From the cell containing the given text, extract its center point as (x, y) coordinate. 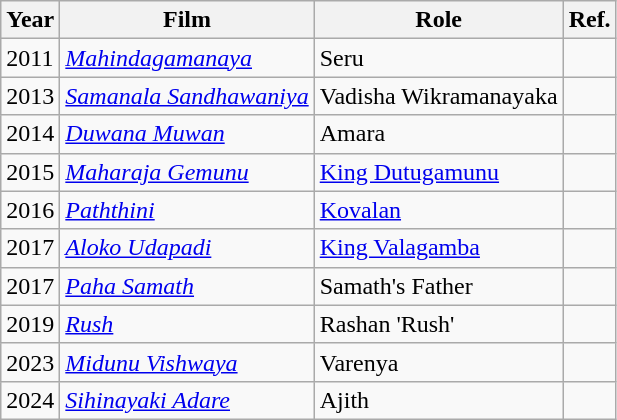
Seru (438, 58)
2014 (30, 134)
Maharaja Gemunu (187, 172)
2015 (30, 172)
King Dutugamunu (438, 172)
Amara (438, 134)
Mahindagamanaya (187, 58)
Samath's Father (438, 286)
2011 (30, 58)
Midunu Vishwaya (187, 362)
2024 (30, 400)
Aloko Udapadi (187, 248)
Vadisha Wikramanayaka (438, 96)
Sihinayaki Adare (187, 400)
Paththini (187, 210)
Year (30, 20)
Duwana Muwan (187, 134)
2019 (30, 324)
2013 (30, 96)
Rashan 'Rush' (438, 324)
Film (187, 20)
Samanala Sandhawaniya (187, 96)
Varenya (438, 362)
Kovalan (438, 210)
Rush (187, 324)
Paha Samath (187, 286)
2023 (30, 362)
Ajith (438, 400)
2016 (30, 210)
Ref. (590, 20)
Role (438, 20)
King Valagamba (438, 248)
